Scan for the cell matching the given text and deliver its (x, y) coordinate at center. 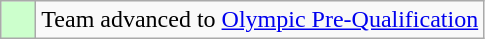
Team advanced to Olympic Pre-Qualification (260, 20)
